Determine the (X, Y) coordinate at the center of the cell enclosing the given text.  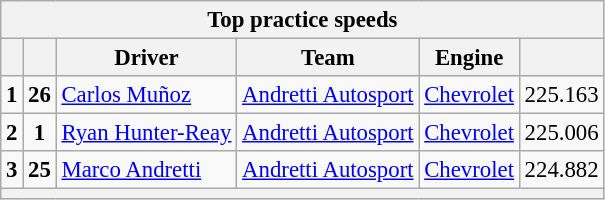
3 (12, 170)
Team (328, 58)
Driver (146, 58)
Marco Andretti (146, 170)
Ryan Hunter-Reay (146, 133)
26 (40, 95)
225.006 (562, 133)
Carlos Muñoz (146, 95)
Engine (469, 58)
224.882 (562, 170)
Top practice speeds (302, 20)
225.163 (562, 95)
2 (12, 133)
25 (40, 170)
